Identify which cell holds the provided text, then report its [X, Y] central coordinate. 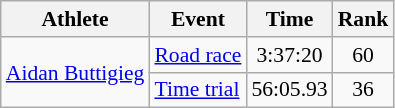
Event [198, 19]
Rank [364, 19]
Time trial [198, 90]
Aidan Buttigieg [76, 72]
Time [289, 19]
56:05.93 [289, 90]
Athlete [76, 19]
60 [364, 55]
36 [364, 90]
Road race [198, 55]
3:37:20 [289, 55]
